Determine the (x, y) coordinate at the center of the cell enclosing the given text.  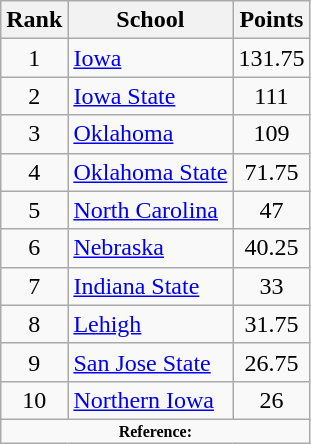
Indiana State (150, 286)
Iowa State (150, 96)
Rank (34, 20)
San Jose State (150, 362)
Northern Iowa (150, 400)
Iowa (150, 58)
8 (34, 324)
4 (34, 172)
26 (272, 400)
Oklahoma (150, 134)
School (150, 20)
Oklahoma State (150, 172)
Points (272, 20)
131.75 (272, 58)
3 (34, 134)
2 (34, 96)
North Carolina (150, 210)
26.75 (272, 362)
Nebraska (150, 248)
Reference: (156, 431)
31.75 (272, 324)
6 (34, 248)
111 (272, 96)
47 (272, 210)
71.75 (272, 172)
5 (34, 210)
40.25 (272, 248)
1 (34, 58)
109 (272, 134)
33 (272, 286)
7 (34, 286)
Lehigh (150, 324)
9 (34, 362)
10 (34, 400)
